Extract the (X, Y) coordinate from the center of the cell holding the provided text.  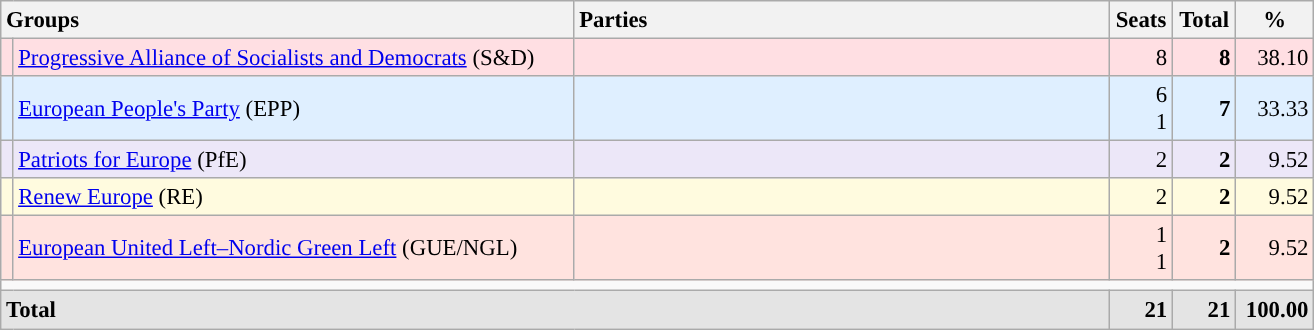
33.33 (1275, 108)
European People's Party (EPP) (294, 108)
61 (1140, 108)
7 (1204, 108)
% (1275, 20)
Renew Europe (RE) (294, 197)
100.00 (1275, 310)
Seats (1140, 20)
11 (1140, 248)
European United Left–Nordic Green Left (GUE/NGL) (294, 248)
38.10 (1275, 58)
Parties (842, 20)
Groups (288, 20)
Progressive Alliance of Socialists and Democrats (S&D) (294, 58)
Patriots for Europe (PfE) (294, 160)
